For the text-containing cell, return its midpoint in (x, y) coordinate format. 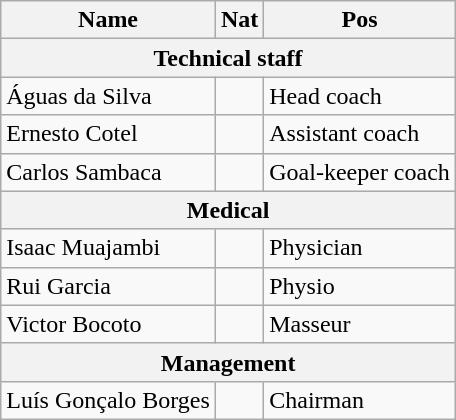
Medical (228, 210)
Assistant coach (360, 134)
Águas da Silva (108, 96)
Technical staff (228, 58)
Nat (239, 20)
Name (108, 20)
Head coach (360, 96)
Goal-keeper coach (360, 172)
Management (228, 362)
Luís Gonçalo Borges (108, 400)
Rui Garcia (108, 286)
Chairman (360, 400)
Carlos Sambaca (108, 172)
Pos (360, 20)
Physio (360, 286)
Ernesto Cotel (108, 134)
Isaac Muajambi (108, 248)
Masseur (360, 324)
Physician (360, 248)
Victor Bocoto (108, 324)
